Output the (x, y) coordinate of the center of the cell containing the given text.  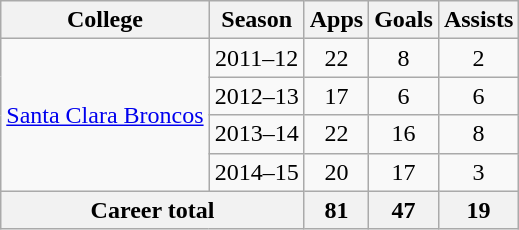
20 (336, 172)
2014–15 (256, 172)
81 (336, 210)
47 (404, 210)
2 (478, 58)
College (105, 20)
2012–13 (256, 96)
Goals (404, 20)
2013–14 (256, 134)
3 (478, 172)
Apps (336, 20)
19 (478, 210)
Career total (152, 210)
Assists (478, 20)
Season (256, 20)
2011–12 (256, 58)
Santa Clara Broncos (105, 115)
16 (404, 134)
